Scan for the cell matching the given text and deliver its (X, Y) coordinate at center. 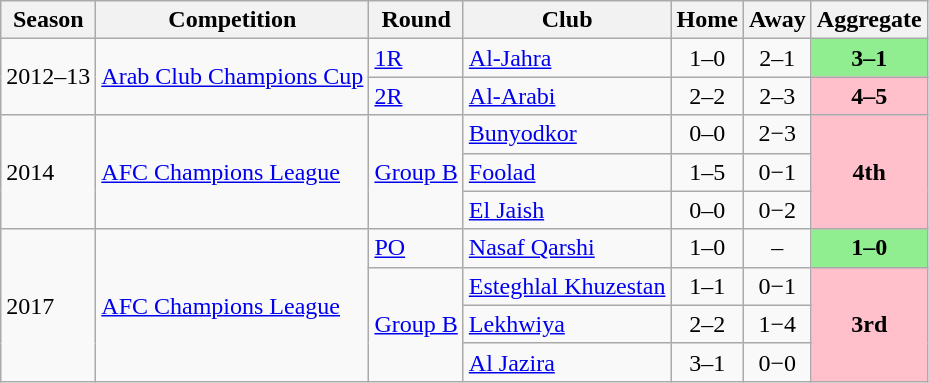
Home (707, 20)
2012–13 (48, 77)
2017 (48, 305)
2R (416, 96)
0−2 (777, 210)
Lekhwiya (567, 324)
Competition (232, 20)
2−3 (777, 134)
Esteghlal Khuzestan (567, 286)
Foolad (567, 172)
– (777, 248)
1–1 (707, 286)
Al-Jahra (567, 58)
Nasaf Qarshi (567, 248)
Al-Arabi (567, 96)
2014 (48, 172)
2–1 (777, 58)
Away (777, 20)
1–5 (707, 172)
PO (416, 248)
0−0 (777, 362)
2–3 (777, 96)
4th (869, 172)
Season (48, 20)
3rd (869, 324)
Bunyodkor (567, 134)
Aggregate (869, 20)
Round (416, 20)
Al Jazira (567, 362)
Club (567, 20)
1R (416, 58)
4–5 (869, 96)
El Jaish (567, 210)
1−4 (777, 324)
Arab Club Champions Cup (232, 77)
